Locate the cell with the specified text and output its (X, Y) center coordinate. 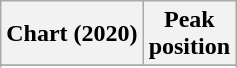
Chart (2020) (72, 34)
Peakposition (189, 34)
